Search for the cell housing the specified text and yield its (X, Y) center coordinate. 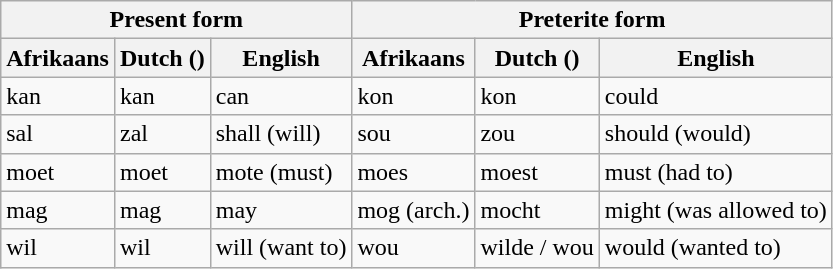
may (281, 210)
would (wanted to) (716, 248)
could (716, 96)
mote (must) (281, 172)
should (would) (716, 134)
wilde / wou (537, 248)
shall (will) (281, 134)
moes (414, 172)
must (had to) (716, 172)
mog (arch.) (414, 210)
might (was allowed to) (716, 210)
wou (414, 248)
zou (537, 134)
mocht (537, 210)
Present form (176, 20)
can (281, 96)
sou (414, 134)
will (want to) (281, 248)
Preterite form (592, 20)
zal (162, 134)
moest (537, 172)
sal (58, 134)
